Search for the cell housing the specified text and yield its (X, Y) center coordinate. 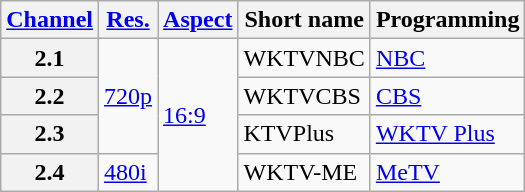
WKTVCBS (304, 96)
2.2 (50, 96)
720p (128, 96)
2.4 (50, 172)
16:9 (198, 115)
KTVPlus (304, 134)
480i (128, 172)
WKTV-ME (304, 172)
WKTVNBC (304, 58)
WKTV Plus (448, 134)
Aspect (198, 20)
MeTV (448, 172)
Programming (448, 20)
2.3 (50, 134)
CBS (448, 96)
NBC (448, 58)
Res. (128, 20)
Short name (304, 20)
Channel (50, 20)
2.1 (50, 58)
